Scan for the cell matching the given text and deliver its [x, y] coordinate at center. 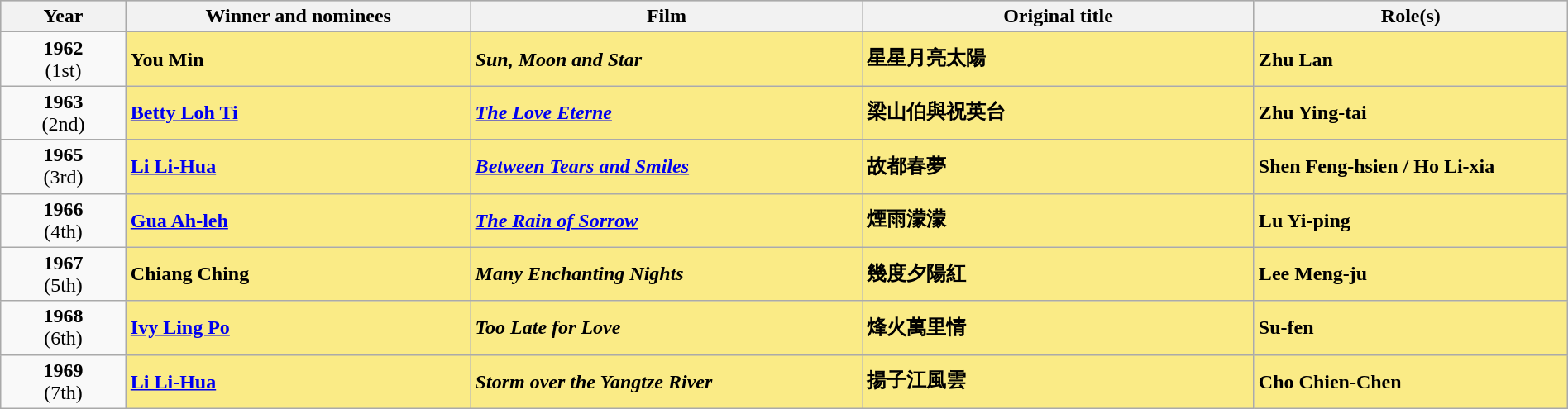
1963(2nd) [64, 112]
揚子江風雲 [1059, 382]
Cho Chien-Chen [1411, 382]
Lee Meng-ju [1411, 274]
Year [64, 17]
Role(s) [1411, 17]
幾度夕陽紅 [1059, 274]
Zhu Lan [1411, 59]
1968(6th) [64, 327]
Shen Feng-hsien / Ho Li-xia [1411, 167]
Sun, Moon and Star [667, 59]
Chiang Ching [298, 274]
The Rain of Sorrow [667, 220]
Too Late for Love [667, 327]
梁山伯與祝英台 [1059, 112]
烽火萬里情 [1059, 327]
故都春夢 [1059, 167]
Winner and nominees [298, 17]
Original title [1059, 17]
Storm over the Yangtze River [667, 382]
煙雨濛濛 [1059, 220]
Betty Loh Ti [298, 112]
Su-fen [1411, 327]
Zhu Ying-tai [1411, 112]
Ivy Ling Po [298, 327]
Film [667, 17]
Between Tears and Smiles [667, 167]
Many Enchanting Nights [667, 274]
The Love Eterne [667, 112]
1969(7th) [64, 382]
1965(3rd) [64, 167]
1962(1st) [64, 59]
1966(4th) [64, 220]
Lu Yi-ping [1411, 220]
You Min [298, 59]
星星月亮太陽 [1059, 59]
Gua Ah-leh [298, 220]
1967(5th) [64, 274]
